For the text-containing cell, return its midpoint in [x, y] coordinate format. 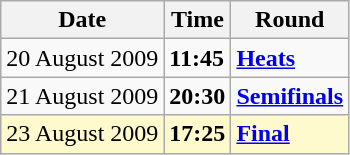
20 August 2009 [82, 58]
Final [290, 134]
Heats [290, 58]
Round [290, 20]
11:45 [198, 58]
Semifinals [290, 96]
23 August 2009 [82, 134]
21 August 2009 [82, 96]
17:25 [198, 134]
Date [82, 20]
20:30 [198, 96]
Time [198, 20]
